Capture the cell that displays the provided text and extract its [X, Y] central coordinate. 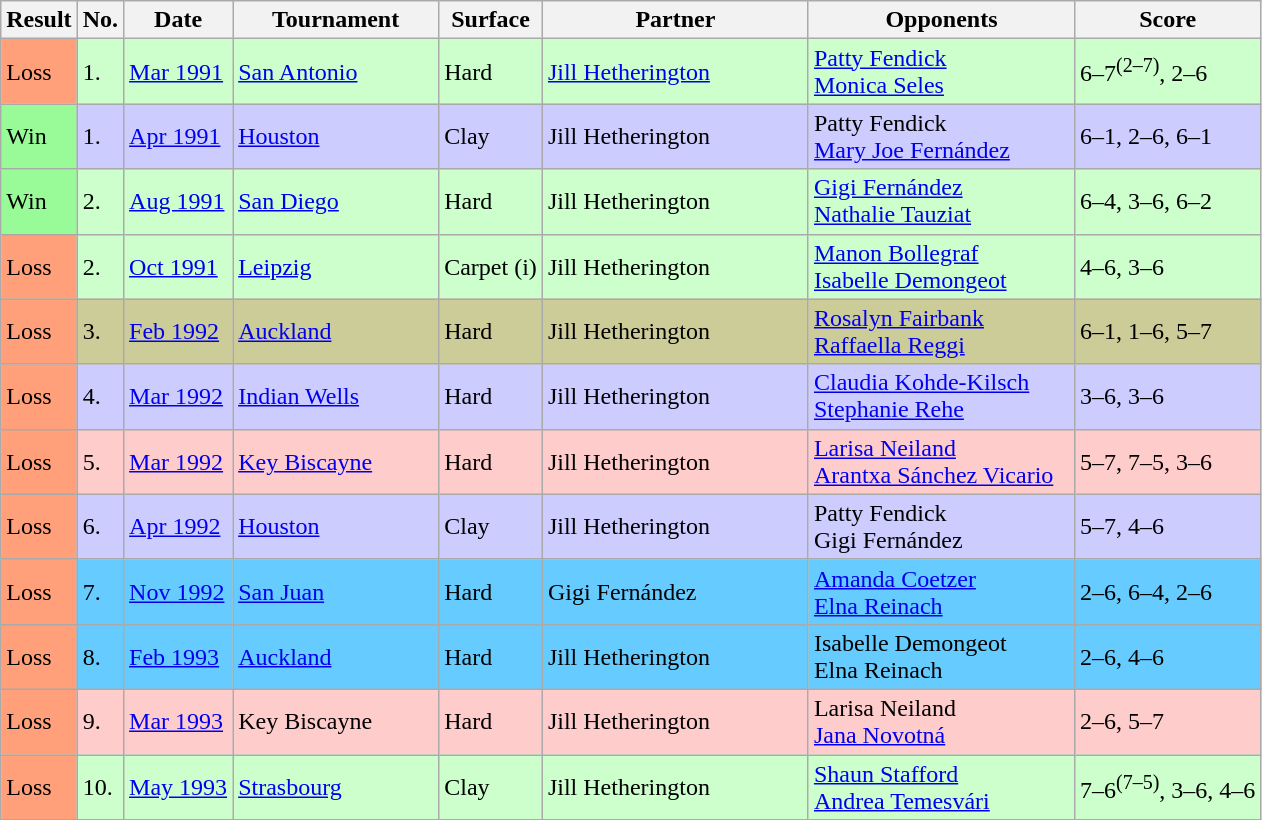
Partner [675, 20]
7. [100, 592]
Carpet (i) [491, 266]
Score [1167, 20]
Isabelle Demongeot Elna Reinach [941, 656]
Nov 1992 [178, 592]
Gigi Fernández [675, 592]
Shaun Stafford Andrea Temesvári [941, 786]
May 1993 [178, 786]
4–6, 3–6 [1167, 266]
9. [100, 722]
Gigi Fernández Nathalie Tauziat [941, 202]
Apr 1992 [178, 526]
Leipzig [336, 266]
6. [100, 526]
2–6, 5–7 [1167, 722]
6–7(2–7), 2–6 [1167, 72]
Rosalyn Fairbank Raffaella Reggi [941, 332]
3. [100, 332]
Patty Fendick Gigi Fernández [941, 526]
Strasbourg [336, 786]
2–6, 4–6 [1167, 656]
6–1, 2–6, 6–1 [1167, 136]
5–7, 7–5, 3–6 [1167, 462]
Indian Wells [336, 396]
Date [178, 20]
Feb 1992 [178, 332]
Surface [491, 20]
Feb 1993 [178, 656]
Larisa Neiland Jana Novotná [941, 722]
6–1, 1–6, 5–7 [1167, 332]
San Juan [336, 592]
Opponents [941, 20]
6–4, 3–6, 6–2 [1167, 202]
Patty Fendick Monica Seles [941, 72]
Patty Fendick Mary Joe Fernández [941, 136]
10. [100, 786]
8. [100, 656]
7–6(7–5), 3–6, 4–6 [1167, 786]
Mar 1991 [178, 72]
4. [100, 396]
Oct 1991 [178, 266]
No. [100, 20]
Apr 1991 [178, 136]
Aug 1991 [178, 202]
3–6, 3–6 [1167, 396]
Result [39, 20]
Claudia Kohde-Kilsch Stephanie Rehe [941, 396]
Amanda Coetzer Elna Reinach [941, 592]
5. [100, 462]
5–7, 4–6 [1167, 526]
2–6, 6–4, 2–6 [1167, 592]
Tournament [336, 20]
San Antonio [336, 72]
Mar 1993 [178, 722]
Larisa Neiland Arantxa Sánchez Vicario [941, 462]
Manon Bollegraf Isabelle Demongeot [941, 266]
San Diego [336, 202]
